From the cell containing the given text, extract its center point as (X, Y) coordinate. 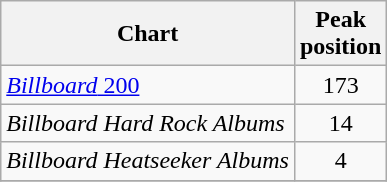
4 (340, 161)
173 (340, 85)
Billboard Heatseeker Albums (148, 161)
Chart (148, 34)
Billboard Hard Rock Albums (148, 123)
Billboard 200 (148, 85)
14 (340, 123)
Peakposition (340, 34)
